For the text-containing cell, return its midpoint in [X, Y] coordinate format. 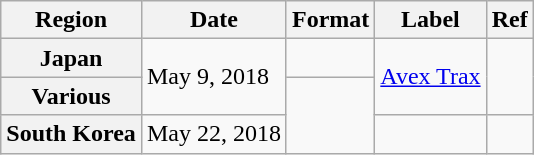
Format [330, 20]
Label [430, 20]
South Korea [72, 134]
Ref [510, 20]
Date [214, 20]
May 22, 2018 [214, 134]
Japan [72, 58]
Various [72, 96]
Avex Trax [430, 77]
Region [72, 20]
May 9, 2018 [214, 77]
